For the text-containing cell, return its midpoint in (x, y) coordinate format. 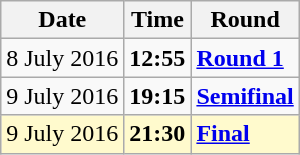
Round 1 (245, 58)
Date (62, 20)
19:15 (158, 96)
Semifinal (245, 96)
21:30 (158, 134)
12:55 (158, 58)
Time (158, 20)
Round (245, 20)
8 July 2016 (62, 58)
Final (245, 134)
